Return [X, Y] of the center of cell containing provided text 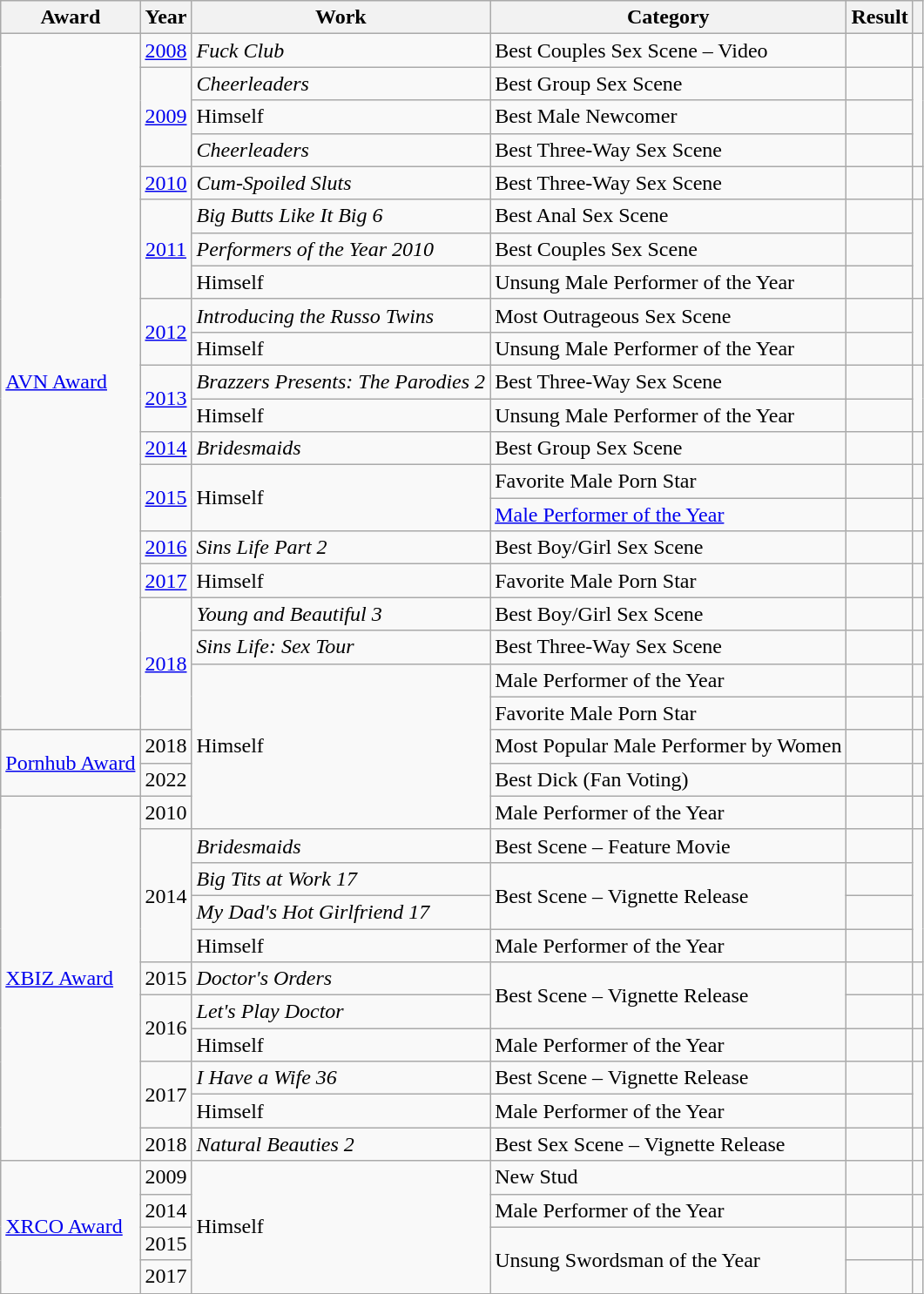
Best Dick (Fan Voting) [669, 779]
New Stud [669, 1177]
Big Butts Like It Big 6 [341, 216]
Best Sex Scene – Vignette Release [669, 1144]
Award [71, 17]
My Dad's Hot Girlfriend 17 [341, 912]
Best Male Newcomer [669, 117]
XBIZ Award [71, 979]
Young and Beautiful 3 [341, 614]
Cum-Spoiled Sluts [341, 183]
Pornhub Award [71, 763]
2008 [165, 51]
Fuck Club [341, 51]
2013 [165, 398]
Most Popular Male Performer by Women [669, 746]
Best Anal Sex Scene [669, 216]
Best Couples Sex Scene [669, 249]
Sins Life: Sex Tour [341, 647]
Introducing the Russo Twins [341, 315]
I Have a Wife 36 [341, 1078]
2011 [165, 249]
Work [341, 17]
Result [880, 17]
Natural Beauties 2 [341, 1144]
Most Outrageous Sex Scene [669, 315]
Brazzers Presents: The Parodies 2 [341, 381]
Big Tits at Work 17 [341, 879]
Year [165, 17]
Doctor's Orders [341, 979]
XRCO Award [71, 1227]
Let's Play Doctor [341, 1012]
Category [669, 17]
Best Couples Sex Scene – Video [669, 51]
Unsung Swordsman of the Year [669, 1260]
2012 [165, 332]
Performers of the Year 2010 [341, 249]
Sins Life Part 2 [341, 548]
Best Scene – Feature Movie [669, 846]
2022 [165, 779]
AVN Award [71, 381]
